Determine the [x, y] coordinate at the center of the cell enclosing the given text.  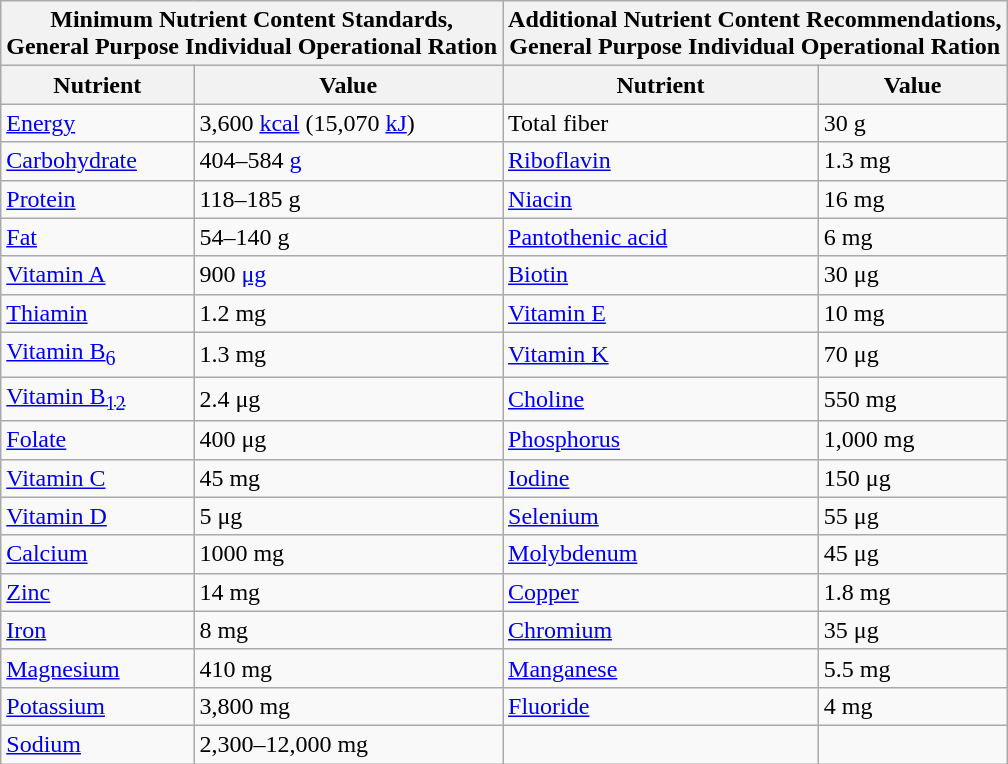
Selenium [661, 516]
45 μg [912, 554]
Potassium [98, 706]
Vitamin K [661, 354]
Zinc [98, 592]
404–584 g [348, 161]
Choline [661, 399]
Vitamin B6 [98, 354]
3,600 kcal (15,070 kJ) [348, 123]
5.5 mg [912, 668]
150 μg [912, 478]
Pantothenic acid [661, 237]
Total fiber [661, 123]
Niacin [661, 199]
Phosphorus [661, 440]
Riboflavin [661, 161]
10 mg [912, 313]
Biotin [661, 275]
70 μg [912, 354]
16 mg [912, 199]
1000 mg [348, 554]
Protein [98, 199]
410 mg [348, 668]
45 mg [348, 478]
30 μg [912, 275]
30 g [912, 123]
Sodium [98, 744]
Fat [98, 237]
Fluoride [661, 706]
400 μg [348, 440]
Carbohydrate [98, 161]
Iron [98, 630]
118–185 g [348, 199]
Folate [98, 440]
Magnesium [98, 668]
8 mg [348, 630]
Manganese [661, 668]
Vitamin D [98, 516]
Minimum Nutrient Content Standards,General Purpose Individual Operational Ration [252, 34]
Vitamin A [98, 275]
2,300–12,000 mg [348, 744]
54–140 g [348, 237]
Copper [661, 592]
55 μg [912, 516]
1.2 mg [348, 313]
Calcium [98, 554]
1.8 mg [912, 592]
3,800 mg [348, 706]
Molybdenum [661, 554]
Vitamin C [98, 478]
550 mg [912, 399]
900 μg [348, 275]
Vitamin E [661, 313]
Additional Nutrient Content Recommendations,General Purpose Individual Operational Ration [755, 34]
1,000 mg [912, 440]
6 mg [912, 237]
35 μg [912, 630]
14 mg [348, 592]
Iodine [661, 478]
5 μg [348, 516]
4 mg [912, 706]
Thiamin [98, 313]
2.4 μg [348, 399]
Energy [98, 123]
Vitamin B12 [98, 399]
Chromium [661, 630]
